Detect which cell encompasses the target text, then output its (x, y) center coordinate. 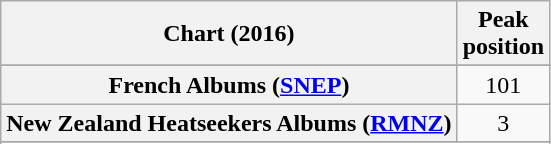
Peak position (503, 34)
101 (503, 85)
Chart (2016) (229, 34)
New Zealand Heatseekers Albums (RMNZ) (229, 123)
3 (503, 123)
French Albums (SNEP) (229, 85)
